Find where the given text appears and provide that cell's center as (x, y) coordinate. 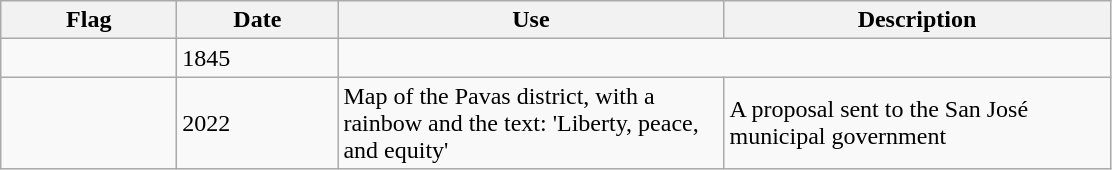
Use (531, 20)
Date (258, 20)
A proposal sent to the San José municipal government (917, 123)
Map of the Pavas district, with a rainbow and the text: 'Liberty, peace, and equity' (531, 123)
Description (917, 20)
1845 (258, 58)
2022 (258, 123)
Flag (89, 20)
